Extract the [x, y] coordinate from the center of the cell holding the provided text.  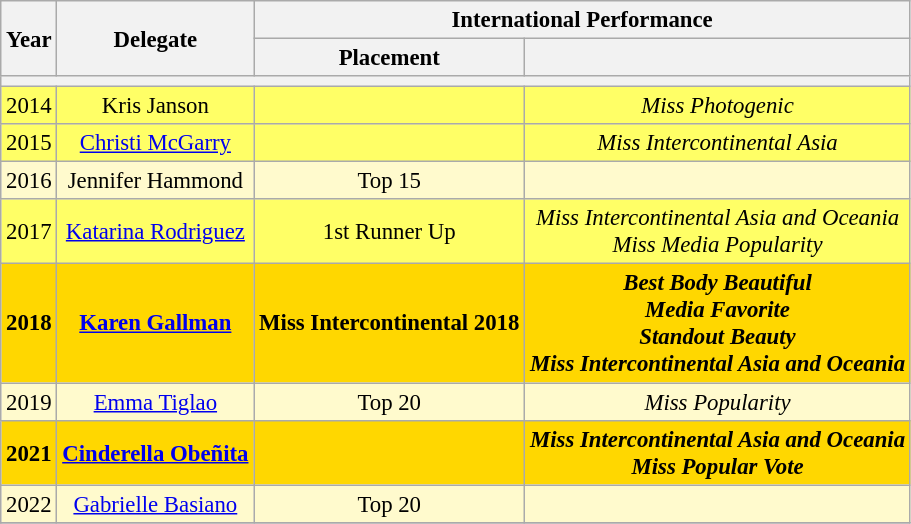
Miss Photogenic [718, 106]
2021 [29, 452]
2018 [29, 324]
Delegate [156, 38]
Katarina Rodriguez [156, 232]
Kris Janson [156, 106]
Miss Intercontinental Asia and OceaniaMiss Popular Vote [718, 452]
Placement [390, 58]
Cinderella Obeñita [156, 452]
Best Body BeautifulMedia FavoriteStandout BeautyMiss Intercontinental Asia and Oceania [718, 324]
Miss Intercontinental 2018 [390, 324]
Miss Popularity [718, 402]
Year [29, 38]
Karen Gallman [156, 324]
2019 [29, 402]
1st Runner Up [390, 232]
2015 [29, 143]
Top 15 [390, 181]
2017 [29, 232]
Miss Intercontinental Asia and OceaniaMiss Media Popularity [718, 232]
Emma Tiglao [156, 402]
International Performance [582, 20]
Jennifer Hammond [156, 181]
Christi McGarry [156, 143]
Gabrielle Basiano [156, 504]
2022 [29, 504]
Miss Intercontinental Asia [718, 143]
2016 [29, 181]
2014 [29, 106]
